Identify which cell holds the provided text, then report its [x, y] central coordinate. 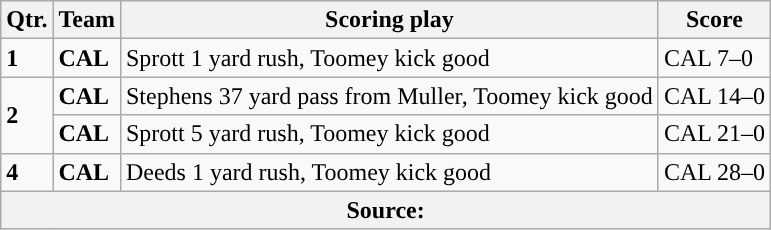
CAL 7–0 [714, 58]
Sprott 1 yard rush, Toomey kick good [389, 58]
CAL 14–0 [714, 96]
Team [87, 20]
Qtr. [27, 20]
Stephens 37 yard pass from Muller, Toomey kick good [389, 96]
4 [27, 172]
1 [27, 58]
Deeds 1 yard rush, Toomey kick good [389, 172]
Score [714, 20]
Source: [386, 210]
CAL 28–0 [714, 172]
2 [27, 115]
CAL 21–0 [714, 134]
Sprott 5 yard rush, Toomey kick good [389, 134]
Scoring play [389, 20]
